Detect which cell encompasses the target text, then output its (x, y) center coordinate. 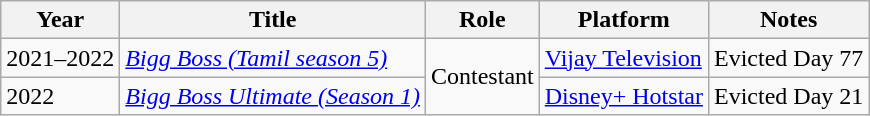
Title (273, 20)
Notes (788, 20)
Contestant (483, 77)
Disney+ Hotstar (624, 96)
Role (483, 20)
2022 (60, 96)
Bigg Boss Ultimate (Season 1) (273, 96)
Year (60, 20)
2021–2022 (60, 58)
Evicted Day 21 (788, 96)
Vijay Television (624, 58)
Evicted Day 77 (788, 58)
Platform (624, 20)
Bigg Boss (Tamil season 5) (273, 58)
